Locate the cell with the specified text and output its (X, Y) center coordinate. 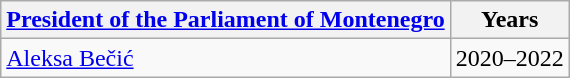
Years (510, 20)
Aleksa Bečić (226, 58)
President of the Parliament of Montenegro (226, 20)
2020–2022 (510, 58)
